Output the [X, Y] coordinate of the center of the cell containing the given text.  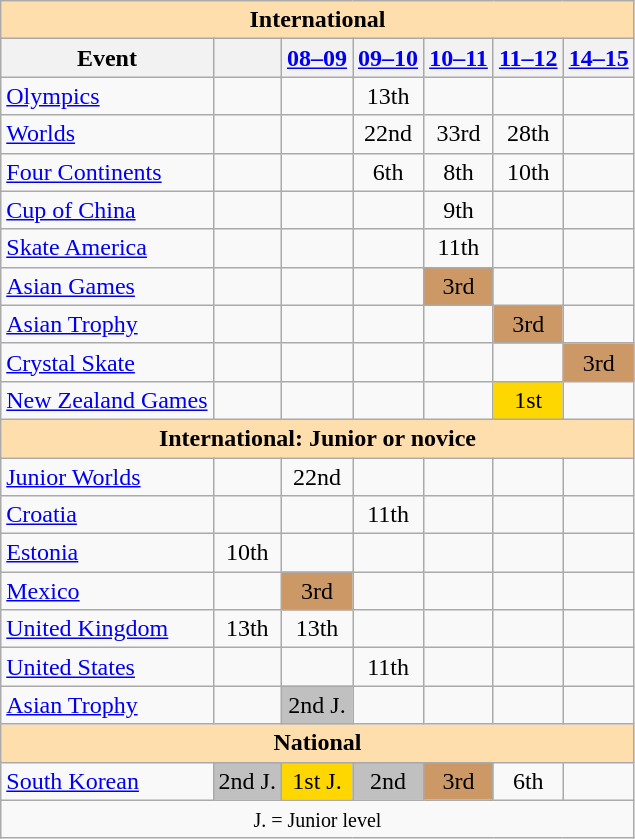
08–09 [316, 58]
Olympics [107, 96]
Croatia [107, 515]
Junior Worlds [107, 477]
Event [107, 58]
International: Junior or novice [318, 438]
Worlds [107, 134]
Mexico [107, 591]
1st [528, 400]
International [318, 20]
Crystal Skate [107, 362]
Four Continents [107, 172]
United States [107, 667]
09–10 [388, 58]
National [318, 743]
8th [459, 172]
33rd [459, 134]
28th [528, 134]
14–15 [598, 58]
2nd [388, 781]
9th [459, 210]
South Korean [107, 781]
Cup of China [107, 210]
1st J. [316, 781]
J. = Junior level [318, 819]
United Kingdom [107, 629]
Estonia [107, 553]
11–12 [528, 58]
Skate America [107, 248]
10–11 [459, 58]
Asian Games [107, 286]
New Zealand Games [107, 400]
